Determine the [X, Y] coordinate at the center of the cell enclosing the given text.  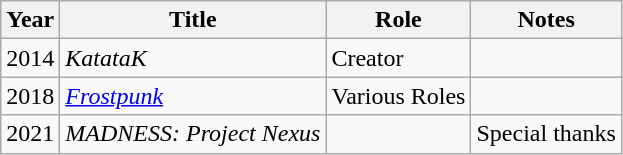
Year [30, 20]
Various Roles [398, 96]
Frostpunk [193, 96]
2021 [30, 134]
Title [193, 20]
Notes [546, 20]
MADNESS: Project Nexus [193, 134]
2014 [30, 58]
2018 [30, 96]
KatataK [193, 58]
Creator [398, 58]
Role [398, 20]
Special thanks [546, 134]
